From the cell containing the given text, extract its center point as [x, y] coordinate. 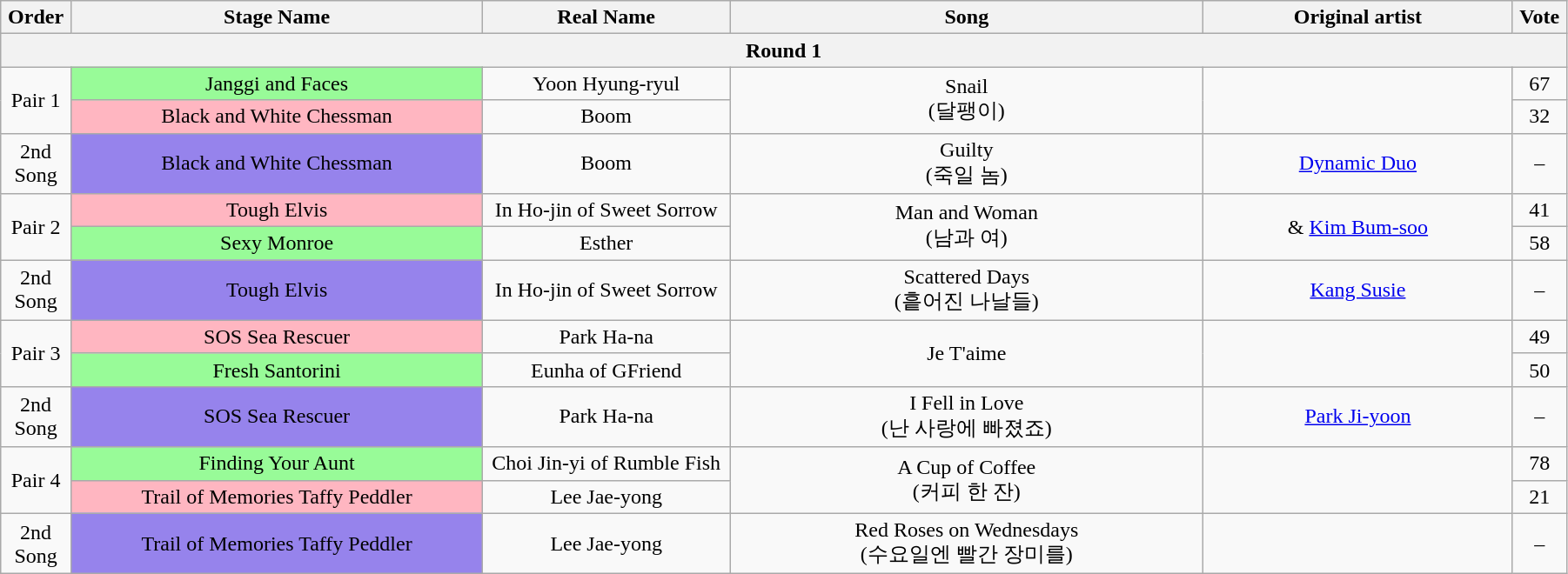
Original artist [1357, 17]
Pair 4 [37, 480]
Order [37, 17]
Finding Your Aunt [277, 464]
78 [1540, 464]
49 [1540, 337]
41 [1540, 210]
Sexy Monroe [277, 244]
Song [967, 17]
58 [1540, 244]
Snail(달팽이) [967, 100]
Pair 3 [37, 353]
Kang Susie [1357, 290]
Man and Woman(남과 여) [967, 227]
Pair 1 [37, 100]
Janggi and Faces [277, 83]
I Fell in Love(난 사랑에 빠졌죠) [967, 417]
Red Roses on Wednesdays(수요일엔 빨간 장미를) [967, 544]
Pair 2 [37, 227]
Stage Name [277, 17]
Fresh Santorini [277, 370]
Eunha of GFriend [606, 370]
Vote [1540, 17]
Park Ji-yoon [1357, 417]
Esther [606, 244]
21 [1540, 497]
Guilty(죽일 놈) [967, 164]
67 [1540, 83]
Round 1 [784, 50]
A Cup of Coffee(커피 한 잔) [967, 480]
32 [1540, 117]
Dynamic Duo [1357, 164]
Scattered Days(흩어진 나날들) [967, 290]
Je T'aime [967, 353]
Choi Jin-yi of Rumble Fish [606, 464]
50 [1540, 370]
& Kim Bum-soo [1357, 227]
Yoon Hyung-ryul [606, 83]
Real Name [606, 17]
